Detect which cell encompasses the target text, then output its [x, y] center coordinate. 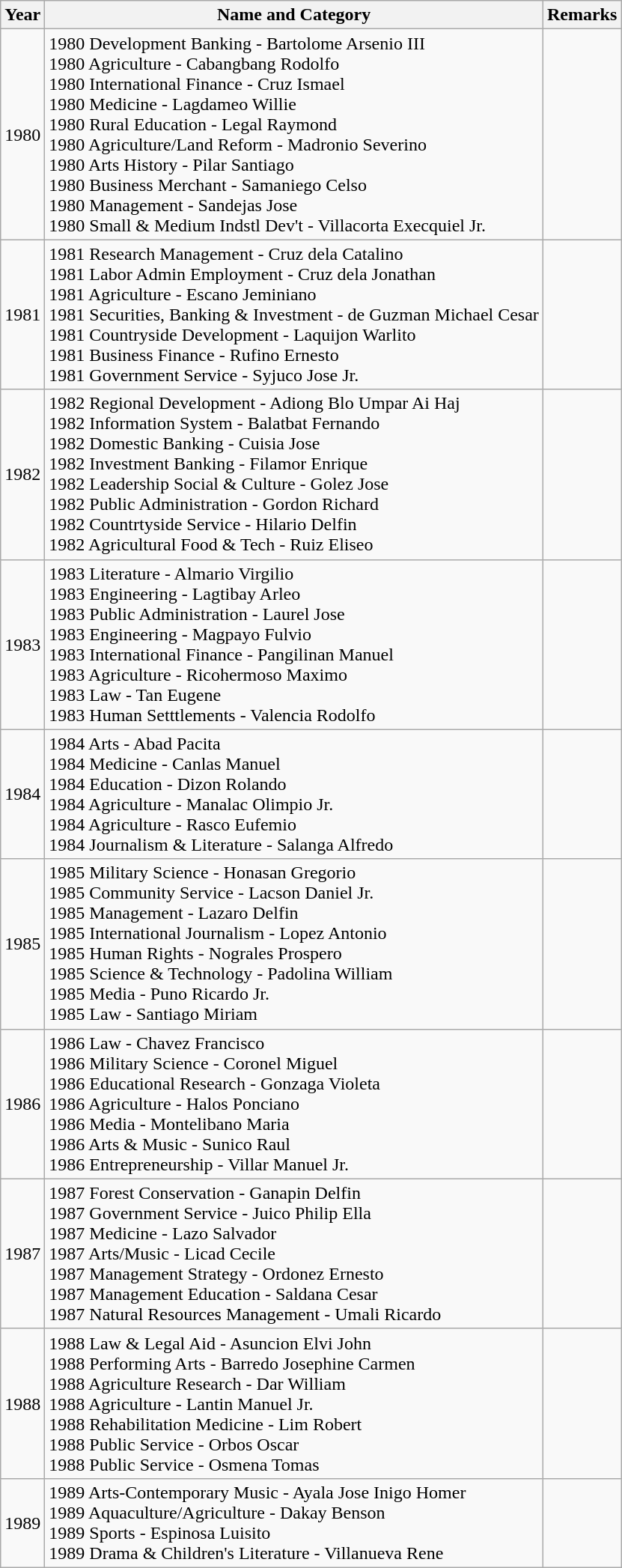
1987 [22, 1254]
1984 [22, 794]
1989 [22, 1523]
1982 [22, 475]
1988 [22, 1403]
1983 [22, 644]
Name and Category [294, 15]
1985 [22, 943]
1980 [22, 135]
1981 [22, 314]
Remarks [582, 15]
1986 [22, 1104]
Year [22, 15]
